Find where the given text appears and provide that cell's center as [X, Y] coordinate. 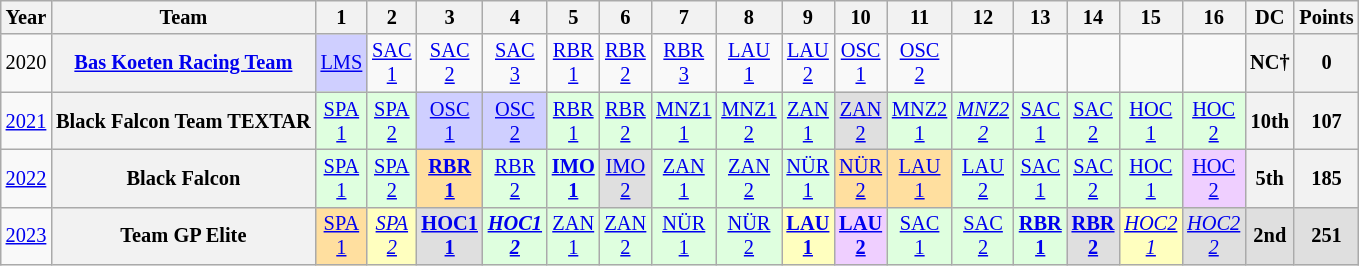
Team [183, 17]
RBR3 [684, 63]
Black Falcon Team TEXTAR [183, 121]
MNZ21 [920, 121]
IMO1 [574, 178]
Points [1326, 17]
5 [574, 17]
Year [26, 17]
HOC21 [1150, 236]
16 [1214, 17]
4 [515, 17]
107 [1326, 121]
10 [860, 17]
8 [748, 17]
251 [1326, 236]
HOC12 [515, 236]
NC† [1270, 63]
6 [626, 17]
9 [808, 17]
HOC11 [450, 236]
MNZ12 [748, 121]
2020 [26, 63]
1 [342, 17]
2021 [26, 121]
Team GP Elite [183, 236]
14 [1094, 17]
3 [450, 17]
2 [392, 17]
MNZ11 [684, 121]
SAC3 [515, 63]
DC [1270, 17]
15 [1150, 17]
11 [920, 17]
5th [1270, 178]
LMS [342, 63]
0 [1326, 63]
10th [1270, 121]
2022 [26, 178]
7 [684, 17]
MNZ22 [983, 121]
13 [1040, 17]
HOC22 [1214, 236]
Black Falcon [183, 178]
12 [983, 17]
IMO2 [626, 178]
Bas Koeten Racing Team [183, 63]
185 [1326, 178]
2nd [1270, 236]
2023 [26, 236]
